Identify which cell holds the provided text, then report its [x, y] central coordinate. 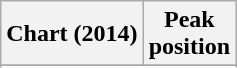
Chart (2014) [72, 34]
Peakposition [189, 34]
